Extract the (x, y) coordinate from the center of the cell holding the provided text.  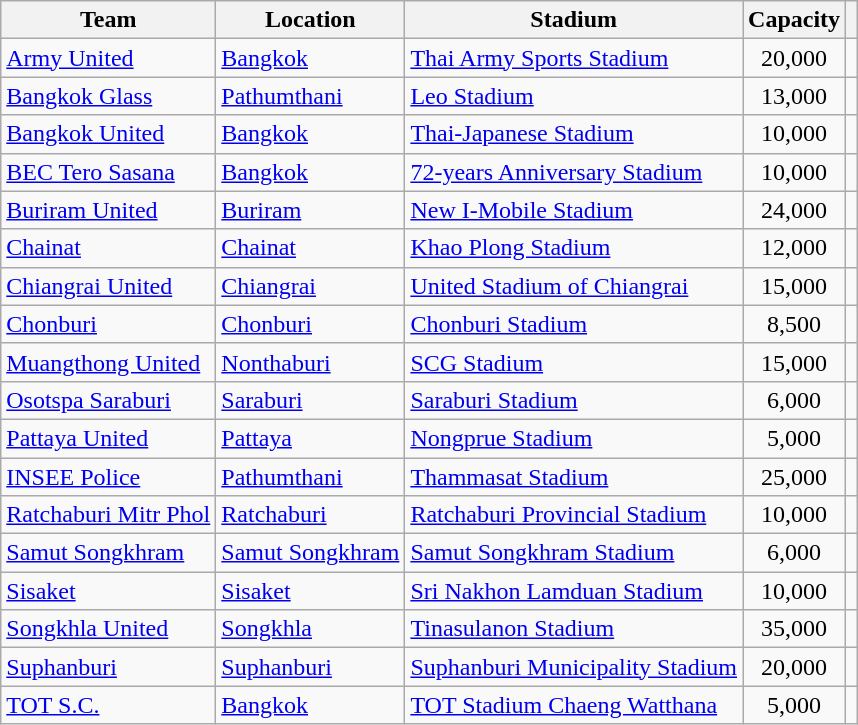
Chonburi Stadium (574, 324)
Capacity (794, 20)
Songkhla United (108, 629)
72-years Anniversary Stadium (574, 172)
Buriram United (108, 210)
Location (310, 20)
INSEE Police (108, 477)
Saraburi Stadium (574, 400)
Bangkok Glass (108, 96)
United Stadium of Chiangrai (574, 286)
Stadium (574, 20)
Suphanburi Municipality Stadium (574, 667)
Thammasat Stadium (574, 477)
Tinasulanon Stadium (574, 629)
Nongprue Stadium (574, 438)
Thai-Japanese Stadium (574, 134)
Buriram (310, 210)
BEC Tero Sasana (108, 172)
TOT Stadium Chaeng Watthana (574, 705)
Saraburi (310, 400)
Ratchaburi Provincial Stadium (574, 515)
Nonthaburi (310, 362)
35,000 (794, 629)
Samut Songkhram Stadium (574, 553)
Chiangrai (310, 286)
Pattaya (310, 438)
Songkhla (310, 629)
Bangkok United (108, 134)
13,000 (794, 96)
New I-Mobile Stadium (574, 210)
Osotspa Saraburi (108, 400)
25,000 (794, 477)
SCG Stadium (574, 362)
Thai Army Sports Stadium (574, 58)
8,500 (794, 324)
Team (108, 20)
Pattaya United (108, 438)
24,000 (794, 210)
12,000 (794, 248)
Khao Plong Stadium (574, 248)
Muangthong United (108, 362)
Sri Nakhon Lamduan Stadium (574, 591)
Army United (108, 58)
Ratchaburi (310, 515)
Chiangrai United (108, 286)
Leo Stadium (574, 96)
TOT S.C. (108, 705)
Ratchaburi Mitr Phol (108, 515)
